Return (x, y) of the center of cell containing provided text 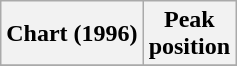
Peak position (189, 34)
Chart (1996) (72, 34)
